Capture the cell that displays the provided text and extract its (x, y) central coordinate. 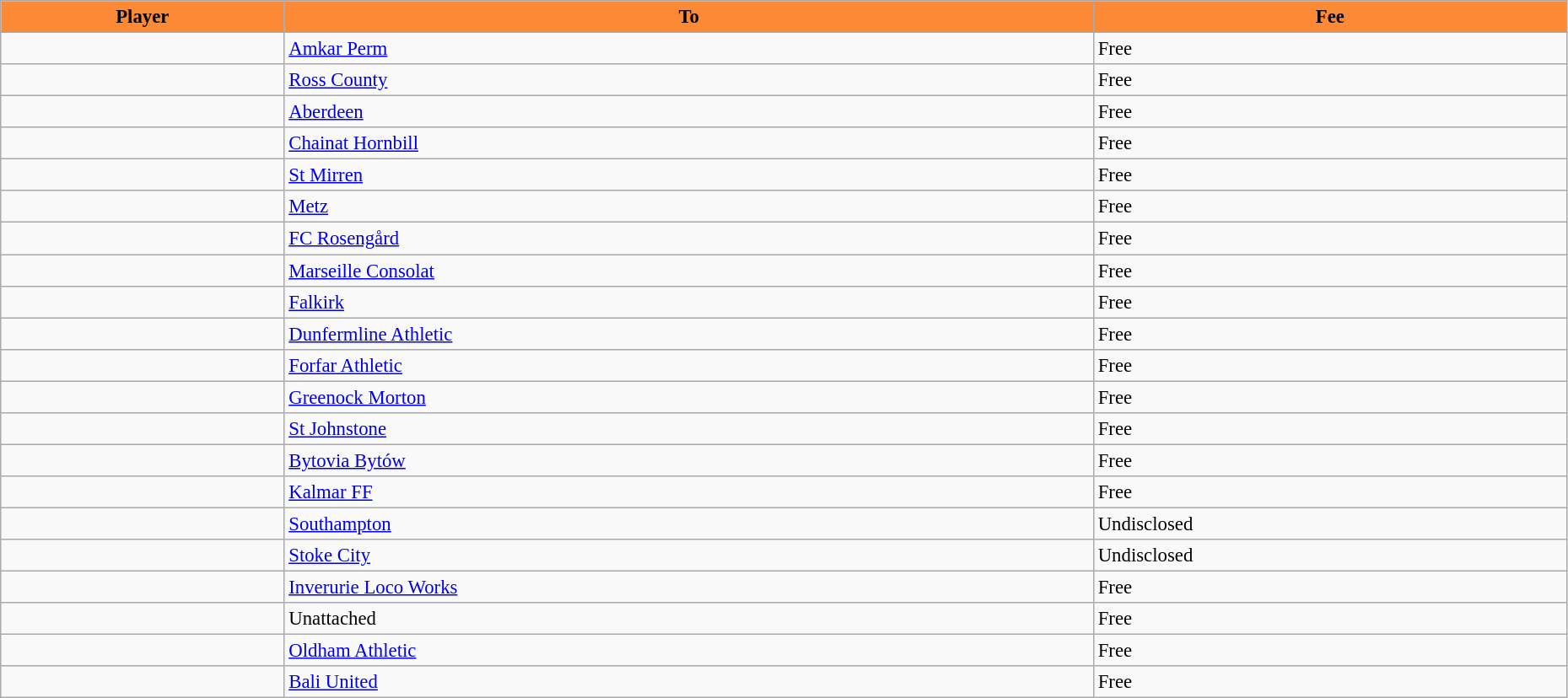
FC Rosengård (688, 239)
Player (143, 17)
Ross County (688, 80)
Kalmar FF (688, 492)
St Mirren (688, 175)
Stoke City (688, 556)
Bali United (688, 682)
Chainat Hornbill (688, 143)
Dunfermline Athletic (688, 334)
Southampton (688, 523)
Greenock Morton (688, 397)
Oldham Athletic (688, 651)
St Johnstone (688, 429)
Fee (1329, 17)
To (688, 17)
Marseille Consolat (688, 271)
Metz (688, 207)
Forfar Athletic (688, 365)
Amkar Perm (688, 49)
Falkirk (688, 302)
Bytovia Bytów (688, 460)
Inverurie Loco Works (688, 588)
Unattached (688, 619)
Aberdeen (688, 112)
